For the text-containing cell, return its midpoint in (X, Y) coordinate format. 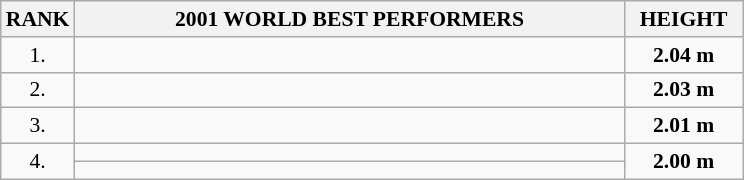
2001 WORLD BEST PERFORMERS (349, 19)
1. (38, 55)
2.03 m (684, 90)
2.01 m (684, 126)
2. (38, 90)
3. (38, 126)
HEIGHT (684, 19)
4. (38, 162)
2.04 m (684, 55)
RANK (38, 19)
2.00 m (684, 162)
